Capture the cell that displays the provided text and extract its [X, Y] central coordinate. 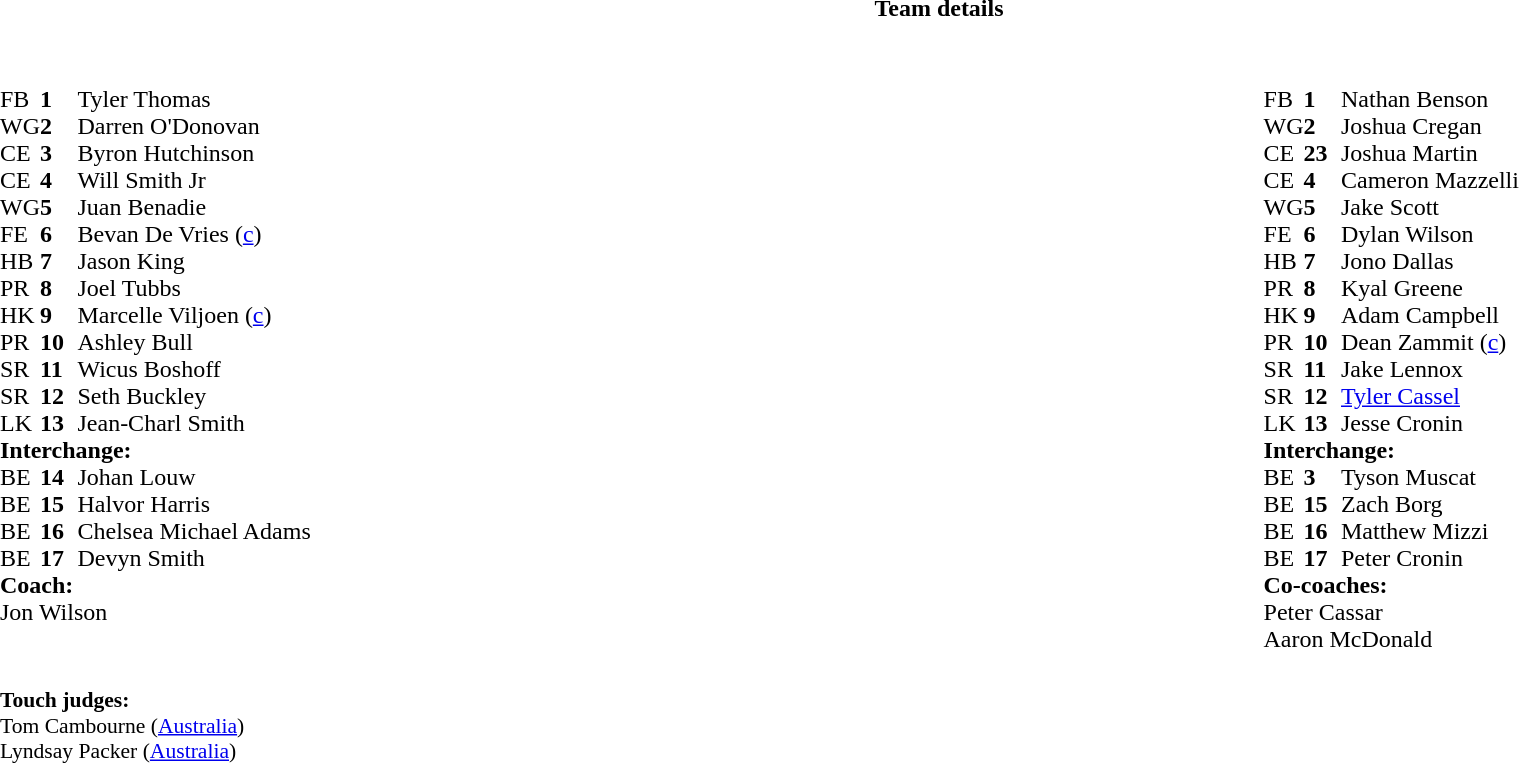
Seth Buckley [194, 396]
Tyler Cassel [1430, 396]
Wicus Boshoff [194, 370]
Ashley Bull [194, 342]
Jesse Cronin [1430, 424]
Juan Benadie [194, 208]
Dean Zammit (c) [1430, 342]
Halvor Harris [194, 504]
Cameron Mazzelli [1430, 180]
Co-coaches: [1392, 586]
Coach: [156, 586]
Byron Hutchinson [194, 154]
Will Smith Jr [194, 180]
Peter Cronin [1430, 558]
Dylan Wilson [1430, 234]
Matthew Mizzi [1430, 532]
Chelsea Michael Adams [194, 532]
Tyson Muscat [1430, 478]
23 [1323, 154]
Darren O'Donovan [194, 126]
Jon Wilson [174, 612]
Tyler Thomas [194, 100]
Jean-Charl Smith [194, 424]
Joel Tubbs [194, 288]
Joshua Cregan [1430, 126]
Jono Dallas [1430, 262]
Jake Lennox [1430, 370]
Marcelle Viljoen (c) [194, 316]
Jason King [194, 262]
Nathan Benson [1430, 100]
Joshua Martin [1430, 154]
Zach Borg [1430, 504]
Kyal Greene [1430, 288]
Devyn Smith [194, 558]
Adam Campbell [1430, 316]
Jake Scott [1430, 208]
14 [59, 478]
Bevan De Vries (c) [194, 234]
Johan Louw [194, 478]
